Return the (X, Y) coordinate for the center point of the cell that contains the specified text.  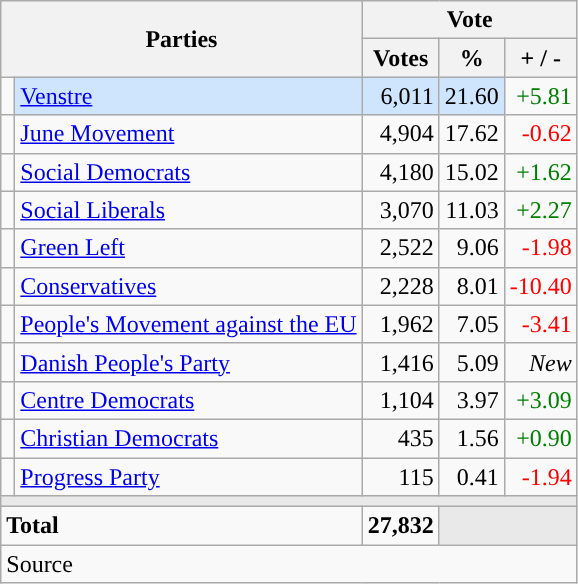
435 (400, 438)
+5.81 (540, 96)
+3.09 (540, 400)
Centre Democrats (188, 400)
17.62 (472, 134)
Votes (400, 58)
2,228 (400, 286)
-1.98 (540, 248)
3,070 (400, 210)
-0.62 (540, 134)
New (540, 362)
Progress Party (188, 477)
1,104 (400, 400)
-10.40 (540, 286)
7.05 (472, 324)
21.60 (472, 96)
Source (290, 564)
People's Movement against the EU (188, 324)
Social Liberals (188, 210)
1.56 (472, 438)
2,522 (400, 248)
8.01 (472, 286)
15.02 (472, 172)
+ / - (540, 58)
Danish People's Party (188, 362)
-1.94 (540, 477)
Venstre (188, 96)
% (472, 58)
Parties (182, 39)
9.06 (472, 248)
0.41 (472, 477)
115 (400, 477)
6,011 (400, 96)
Total (182, 526)
Christian Democrats (188, 438)
5.09 (472, 362)
1,962 (400, 324)
1,416 (400, 362)
+2.27 (540, 210)
Green Left (188, 248)
11.03 (472, 210)
4,180 (400, 172)
3.97 (472, 400)
4,904 (400, 134)
June Movement (188, 134)
Social Democrats (188, 172)
27,832 (400, 526)
Vote (470, 20)
-3.41 (540, 324)
Conservatives (188, 286)
+0.90 (540, 438)
+1.62 (540, 172)
